Output the [x, y] coordinate of the center of the cell containing the given text.  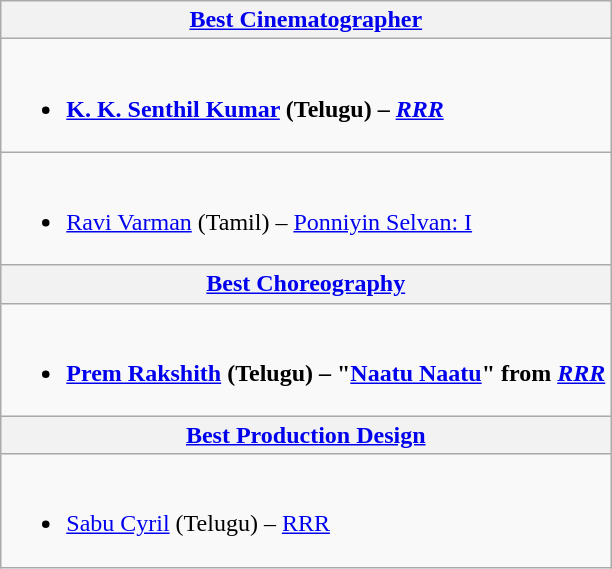
Best Production Design [306, 435]
Sabu Cyril (Telugu) – RRR [306, 510]
Prem Rakshith (Telugu) – "Naatu Naatu" from RRR [306, 360]
K. K. Senthil Kumar (Telugu) – RRR [306, 96]
Ravi Varman (Tamil) – Ponniyin Selvan: I [306, 208]
Best Choreography [306, 284]
Best Cinematographer [306, 20]
